Pinpoint the cell where the given text exists, returning its [x, y] midpoint coordinate. 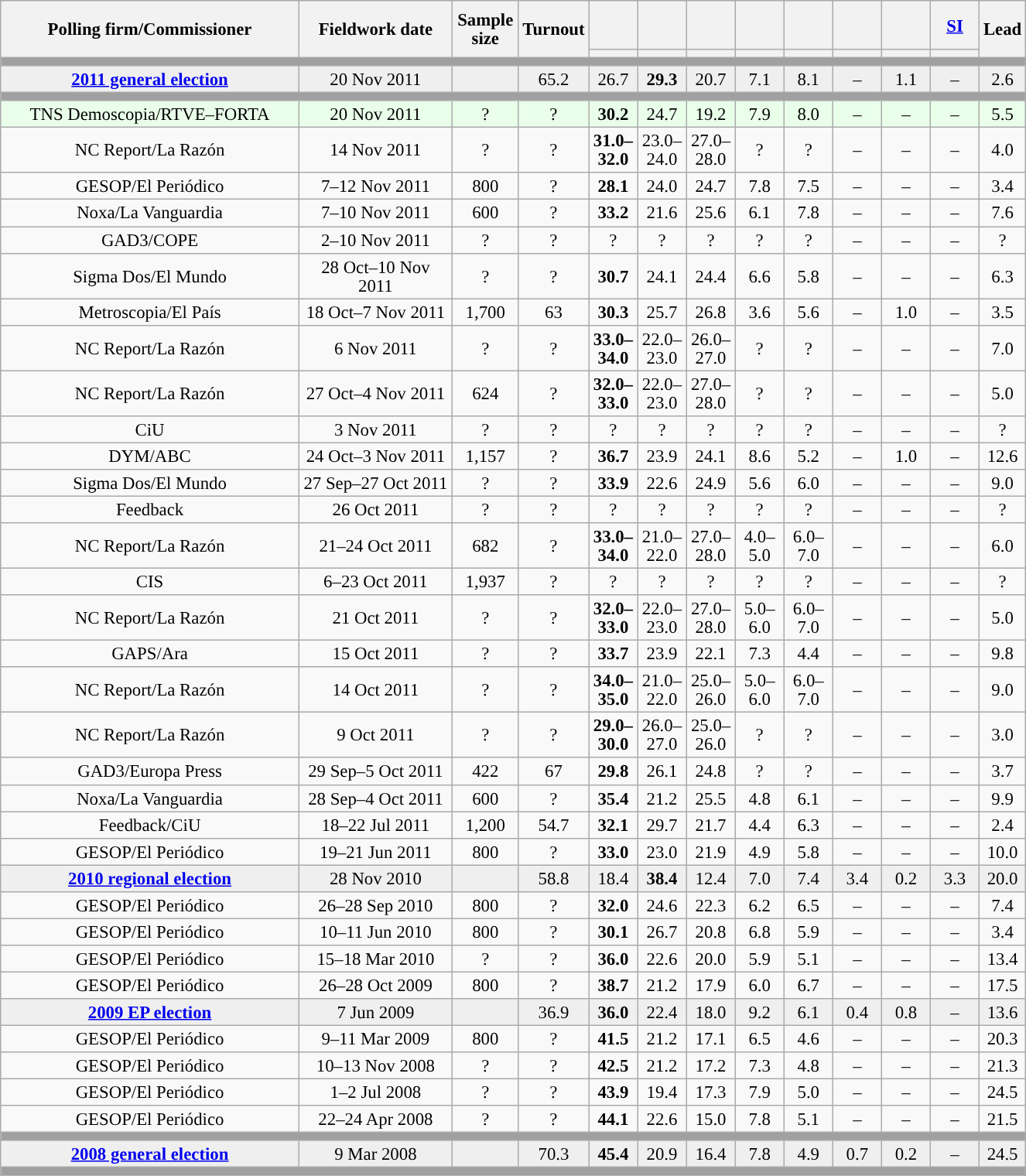
28 Oct–10 Nov 2011 [375, 275]
13.6 [1003, 1012]
7.5 [808, 187]
12.4 [710, 879]
24.4 [710, 275]
58.8 [554, 879]
30.7 [613, 275]
GAD3/Europa Press [150, 772]
8.0 [808, 115]
25.6 [710, 214]
1,157 [485, 456]
0.7 [857, 1154]
7.1 [760, 79]
70.3 [554, 1154]
Metroscopia/El País [150, 313]
35.4 [613, 798]
34.0–35.0 [613, 690]
2010 regional election [150, 879]
42.5 [613, 1066]
Lead [1003, 29]
Polling firm/Commissioner [150, 29]
63 [554, 313]
28 Sep–4 Oct 2011 [375, 798]
4.0–5.0 [760, 546]
44.1 [613, 1119]
21.7 [710, 825]
CiU [150, 430]
21–24 Oct 2011 [375, 546]
DYM/ABC [150, 456]
29.0–30.0 [613, 735]
20.7 [710, 79]
9.8 [1003, 655]
17.9 [710, 986]
10–11 Jun 2010 [375, 932]
17.1 [710, 1040]
36.7 [613, 456]
9 Mar 2008 [375, 1154]
21.5 [1003, 1119]
3.0 [1003, 735]
6.2 [760, 905]
0.4 [857, 1012]
23.0–24.0 [662, 150]
33.7 [613, 655]
24.0 [662, 187]
3.7 [1003, 772]
29.3 [662, 79]
682 [485, 546]
0.8 [905, 1012]
26–28 Oct 2009 [375, 986]
30.3 [613, 313]
2008 general election [150, 1154]
9 Oct 2011 [375, 735]
26.8 [710, 313]
26.1 [662, 772]
CIS [150, 582]
7–10 Nov 2011 [375, 214]
18.4 [613, 879]
9–11 Mar 2009 [375, 1040]
38.4 [662, 879]
Fieldwork date [375, 29]
16.4 [710, 1154]
18.0 [710, 1012]
33.9 [613, 483]
17.3 [710, 1092]
23.0 [662, 851]
7.6 [1003, 214]
32.1 [613, 825]
15 Oct 2011 [375, 655]
6.6 [760, 275]
28.1 [613, 187]
8.1 [808, 79]
6 Nov 2011 [375, 348]
2–10 Nov 2011 [375, 240]
30.1 [613, 932]
36.9 [554, 1012]
41.5 [613, 1040]
4.6 [808, 1040]
1,937 [485, 582]
29.8 [613, 772]
22–24 Apr 2008 [375, 1119]
18–22 Jul 2011 [375, 825]
5.5 [1003, 115]
14 Oct 2011 [375, 690]
Turnout [554, 29]
67 [554, 772]
7–12 Nov 2011 [375, 187]
26 Oct 2011 [375, 509]
65.2 [554, 79]
Feedback [150, 509]
26–28 Sep 2010 [375, 905]
25.5 [710, 798]
19–21 Jun 2011 [375, 851]
43.9 [613, 1092]
1,200 [485, 825]
12.6 [1003, 456]
28 Nov 2010 [375, 879]
30.2 [613, 115]
21.6 [662, 214]
6–23 Oct 2011 [375, 582]
24 Oct–3 Nov 2011 [375, 456]
22.3 [710, 905]
14 Nov 2011 [375, 150]
22.1 [710, 655]
624 [485, 393]
4.0 [1003, 150]
SI [955, 25]
21.3 [1003, 1066]
31.0–32.0 [613, 150]
29 Sep–5 Oct 2011 [375, 772]
GAD3/COPE [150, 240]
24.8 [710, 772]
2.6 [1003, 79]
24.9 [710, 483]
10.0 [1003, 851]
17.2 [710, 1066]
19.4 [662, 1092]
2.4 [1003, 825]
33.0 [613, 851]
GAPS/Ara [150, 655]
54.7 [554, 825]
3.3 [955, 879]
9.2 [760, 1012]
18 Oct–7 Nov 2011 [375, 313]
25.7 [662, 313]
Sample size [485, 29]
20.9 [662, 1154]
24.6 [662, 905]
Feedback/CiU [150, 825]
3 Nov 2011 [375, 430]
19.2 [710, 115]
TNS Demoscopia/RTVE–FORTA [150, 115]
20.8 [710, 932]
1,700 [485, 313]
10–13 Nov 2008 [375, 1066]
2011 general election [150, 79]
7 Jun 2009 [375, 1012]
22.4 [662, 1012]
32.0 [613, 905]
6.8 [760, 932]
13.4 [1003, 959]
27 Oct–4 Nov 2011 [375, 393]
2009 EP election [150, 1012]
5.2 [808, 456]
38.7 [613, 986]
21 Oct 2011 [375, 617]
1–2 Jul 2008 [375, 1092]
33.2 [613, 214]
1.1 [905, 79]
29.7 [662, 825]
15–18 Mar 2010 [375, 959]
422 [485, 772]
8.6 [760, 456]
45.4 [613, 1154]
3.5 [1003, 313]
15.0 [710, 1119]
27 Sep–27 Oct 2011 [375, 483]
9.9 [1003, 798]
20.3 [1003, 1040]
17.5 [1003, 986]
3.6 [760, 313]
6.7 [808, 986]
21.9 [710, 851]
